Detect which cell encompasses the target text, then output its [x, y] center coordinate. 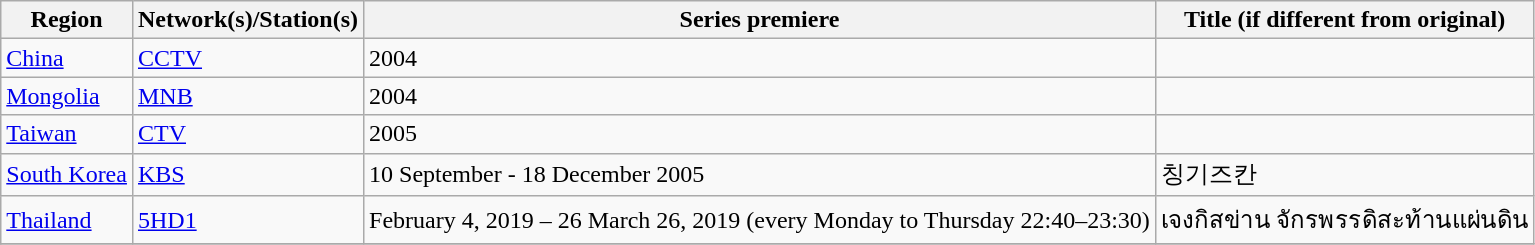
CTV [248, 134]
Title (if different from original) [1344, 20]
10 September - 18 December 2005 [760, 174]
칭기즈칸 [1344, 174]
Thailand [67, 220]
South Korea [67, 174]
MNB [248, 96]
Region [67, 20]
February 4, 2019 – 26 March 26, 2019 (every Monday to Thursday 22:40–23:30) [760, 220]
Network(s)/Station(s) [248, 20]
CCTV [248, 58]
2005 [760, 134]
Mongolia [67, 96]
KBS [248, 174]
Series premiere [760, 20]
เจงกิสข่าน จักรพรรดิสะท้านแผ่นดิน [1344, 220]
Taiwan [67, 134]
5HD1 [248, 220]
China [67, 58]
